For the text-containing cell, return its midpoint in [x, y] coordinate format. 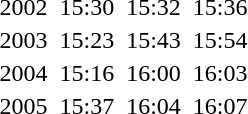
15:43 [154, 40]
15:23 [87, 40]
16:00 [154, 73]
15:16 [87, 73]
